Determine the (X, Y) coordinate at the center of the cell enclosing the given text.  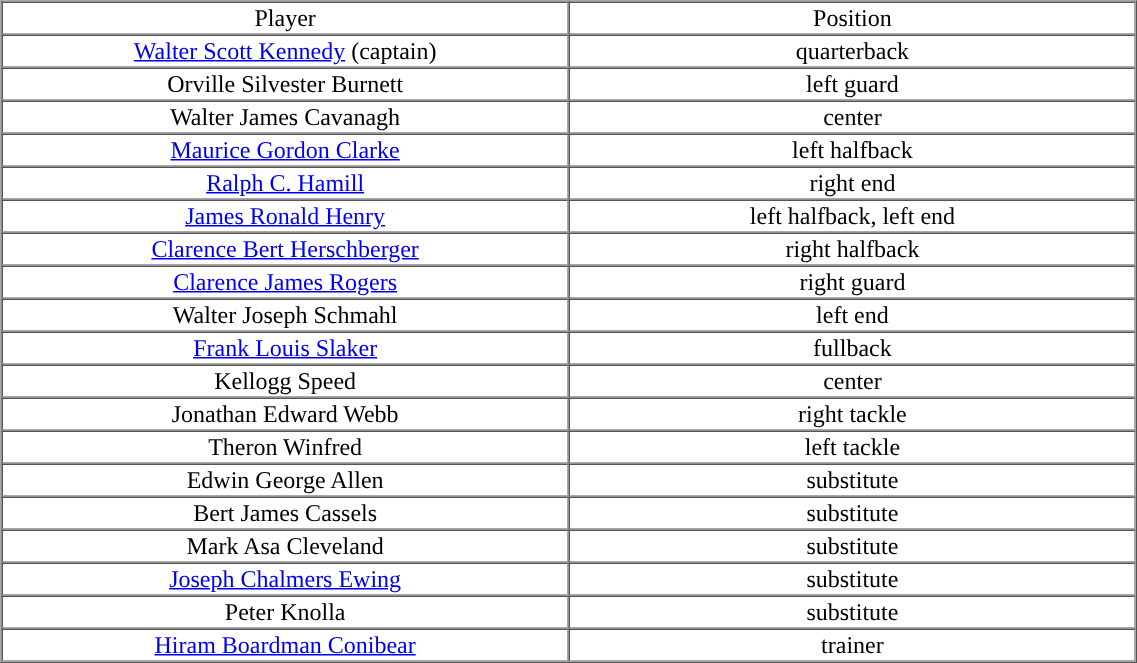
Edwin George Allen (286, 480)
left halfback (852, 150)
fullback (852, 348)
Kellogg Speed (286, 380)
Frank Louis Slaker (286, 348)
Mark Asa Cleveland (286, 546)
right halfback (852, 248)
Clarence James Rogers (286, 282)
Theron Winfred (286, 446)
Joseph Chalmers Ewing (286, 578)
James Ronald Henry (286, 216)
quarterback (852, 50)
Walter Scott Kennedy (captain) (286, 50)
Jonathan Edward Webb (286, 414)
Bert James Cassels (286, 512)
Orville Silvester Burnett (286, 84)
Player (286, 18)
right end (852, 182)
left end (852, 314)
Peter Knolla (286, 612)
Walter Joseph Schmahl (286, 314)
Walter James Cavanagh (286, 116)
Position (852, 18)
right tackle (852, 414)
right guard (852, 282)
Maurice Gordon Clarke (286, 150)
Hiram Boardman Conibear (286, 644)
left tackle (852, 446)
left halfback, left end (852, 216)
Ralph C. Hamill (286, 182)
trainer (852, 644)
Clarence Bert Herschberger (286, 248)
left guard (852, 84)
